Pinpoint the cell where the given text exists, returning its (X, Y) midpoint coordinate. 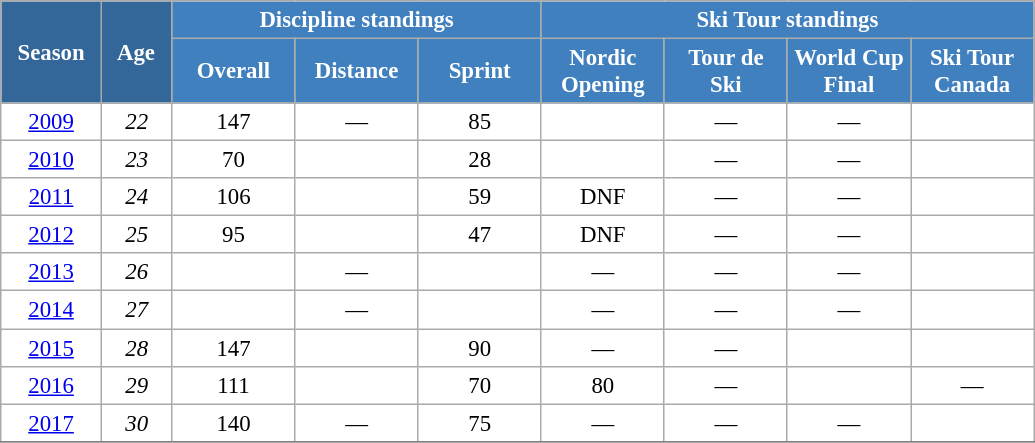
26 (136, 273)
2015 (52, 348)
90 (480, 348)
Ski Tour standings (787, 20)
2013 (52, 273)
23 (136, 160)
95 (234, 235)
30 (136, 423)
Age (136, 52)
85 (480, 122)
Sprint (480, 72)
59 (480, 197)
25 (136, 235)
27 (136, 310)
Discipline standings (356, 20)
140 (234, 423)
Season (52, 52)
Ski TourCanada (972, 72)
2016 (52, 385)
Tour deSki (726, 72)
22 (136, 122)
World CupFinal (848, 72)
24 (136, 197)
2009 (52, 122)
75 (480, 423)
111 (234, 385)
2011 (52, 197)
80 (602, 385)
2010 (52, 160)
2017 (52, 423)
2012 (52, 235)
Distance (356, 72)
NordicOpening (602, 72)
47 (480, 235)
Overall (234, 72)
106 (234, 197)
2014 (52, 310)
29 (136, 385)
